Search for the cell housing the specified text and yield its [X, Y] center coordinate. 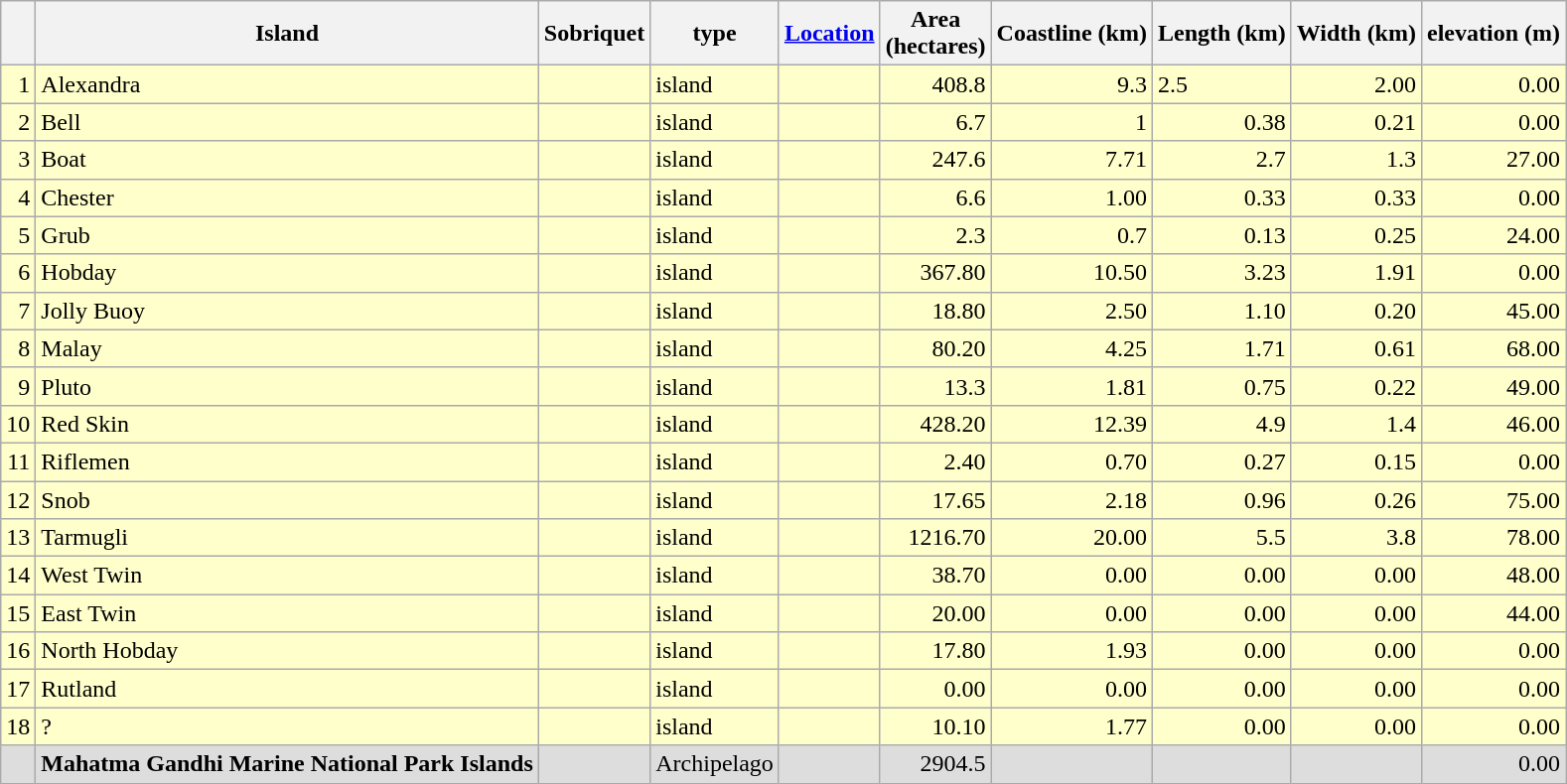
Red Skin [287, 424]
0.15 [1356, 461]
3.23 [1221, 273]
Island [287, 34]
Area(hectares) [935, 34]
13 [18, 538]
10 [18, 424]
12.39 [1071, 424]
49.00 [1494, 386]
6.7 [935, 122]
6 [18, 273]
0.38 [1221, 122]
Riflemen [287, 461]
Hobday [287, 273]
East Twin [287, 613]
18 [18, 726]
Width (km) [1356, 34]
27.00 [1494, 160]
Tarmugli [287, 538]
2904.5 [935, 764]
? [287, 726]
10.50 [1071, 273]
0.13 [1221, 235]
Archipelago [715, 764]
Sobriquet [594, 34]
4 [18, 197]
0.20 [1356, 311]
North Hobday [287, 651]
75.00 [1494, 499]
1.77 [1071, 726]
17.80 [935, 651]
0.27 [1221, 461]
3.8 [1356, 538]
44.00 [1494, 613]
1.3 [1356, 160]
0.22 [1356, 386]
80.20 [935, 348]
46.00 [1494, 424]
0.25 [1356, 235]
45.00 [1494, 311]
Grub [287, 235]
type [715, 34]
1.10 [1221, 311]
2.40 [935, 461]
0.70 [1071, 461]
Malay [287, 348]
247.6 [935, 160]
Boat [287, 160]
48.00 [1494, 576]
1216.70 [935, 538]
Jolly Buoy [287, 311]
78.00 [1494, 538]
17.65 [935, 499]
0.26 [1356, 499]
38.70 [935, 576]
Bell [287, 122]
Chester [287, 197]
6.6 [935, 197]
2.5 [1221, 84]
4.25 [1071, 348]
1.93 [1071, 651]
14 [18, 576]
12 [18, 499]
Length (km) [1221, 34]
15 [18, 613]
2.00 [1356, 84]
2 [18, 122]
Alexandra [287, 84]
17 [18, 689]
1.00 [1071, 197]
8 [18, 348]
0.21 [1356, 122]
0.96 [1221, 499]
Pluto [287, 386]
9.3 [1071, 84]
68.00 [1494, 348]
13.3 [935, 386]
16 [18, 651]
1.91 [1356, 273]
7.71 [1071, 160]
2.3 [935, 235]
0.61 [1356, 348]
Mahatma Gandhi Marine National Park Islands [287, 764]
Coastline (km) [1071, 34]
West Twin [287, 576]
18.80 [935, 311]
2.18 [1071, 499]
1.71 [1221, 348]
24.00 [1494, 235]
Rutland [287, 689]
5.5 [1221, 538]
0.7 [1071, 235]
Snob [287, 499]
Location [829, 34]
4.9 [1221, 424]
367.80 [935, 273]
10.10 [935, 726]
3 [18, 160]
elevation (m) [1494, 34]
2.50 [1071, 311]
408.8 [935, 84]
9 [18, 386]
1.4 [1356, 424]
0.75 [1221, 386]
428.20 [935, 424]
1.81 [1071, 386]
7 [18, 311]
5 [18, 235]
11 [18, 461]
2.7 [1221, 160]
